Search for the cell housing the specified text and yield its [X, Y] center coordinate. 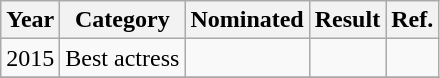
Year [30, 20]
2015 [30, 58]
Category [122, 20]
Result [347, 20]
Best actress [122, 58]
Ref. [412, 20]
Nominated [247, 20]
